Return (X, Y) of the center of cell containing provided text 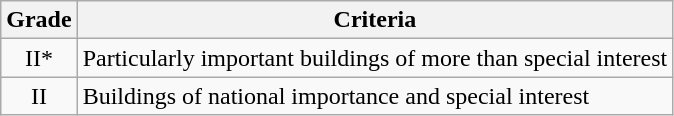
Buildings of national importance and special interest (375, 96)
Particularly important buildings of more than special interest (375, 58)
II* (39, 58)
Criteria (375, 20)
II (39, 96)
Grade (39, 20)
